Locate the cell with the specified text and output its [x, y] center coordinate. 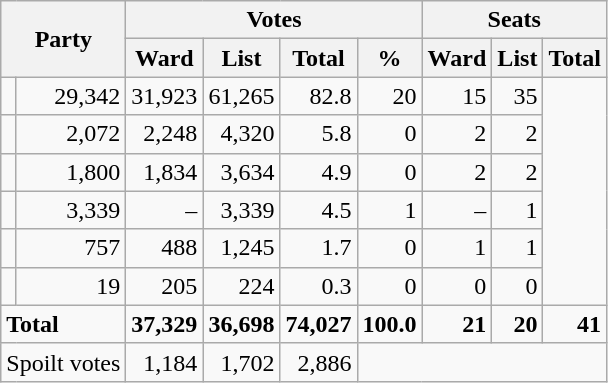
Seats [514, 20]
41 [575, 324]
19 [70, 286]
100.0 [390, 324]
4,320 [242, 134]
15 [457, 96]
2,072 [70, 134]
2,248 [164, 134]
Party [64, 39]
82.8 [318, 96]
74,027 [318, 324]
31,923 [164, 96]
205 [164, 286]
488 [164, 248]
36,698 [242, 324]
0.3 [318, 286]
1,800 [70, 172]
224 [242, 286]
1,702 [242, 362]
35 [518, 96]
1,184 [164, 362]
1.7 [318, 248]
1,245 [242, 248]
4.9 [318, 172]
1,834 [164, 172]
Spoilt votes [64, 362]
61,265 [242, 96]
% [390, 58]
3,634 [242, 172]
29,342 [70, 96]
4.5 [318, 210]
757 [70, 248]
2,886 [318, 362]
5.8 [318, 134]
37,329 [164, 324]
21 [457, 324]
Votes [274, 20]
